Determine the (X, Y) coordinate at the center of the cell enclosing the given text.  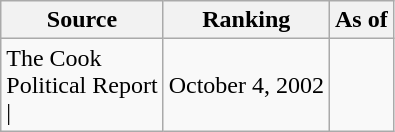
Source (82, 20)
October 4, 2002 (246, 85)
Ranking (246, 20)
The CookPolitical Report| (82, 85)
As of (361, 20)
